Pinpoint the cell where the given text exists, returning its (x, y) midpoint coordinate. 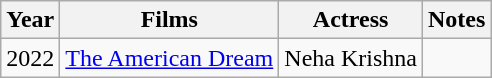
2022 (30, 58)
Films (170, 20)
The American Dream (170, 58)
Neha Krishna (351, 58)
Notes (456, 20)
Year (30, 20)
Actress (351, 20)
